Locate the cell with the specified text and output its [x, y] center coordinate. 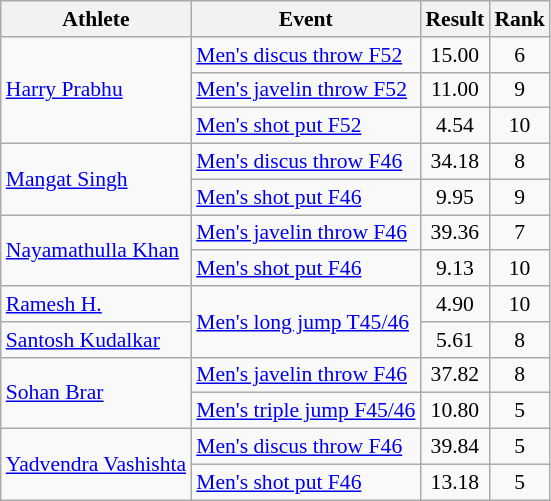
15.00 [454, 55]
37.82 [454, 375]
Men's triple jump F45/46 [306, 411]
11.00 [454, 90]
34.18 [454, 162]
Men's javelin throw F52 [306, 90]
39.84 [454, 447]
Men's long jump T45/46 [306, 322]
4.54 [454, 126]
Harry Prabhu [96, 90]
Men's discus throw F52 [306, 55]
Nayamathulla Khan [96, 250]
Athlete [96, 19]
Rank [520, 19]
Mangat Singh [96, 180]
5.61 [454, 340]
13.18 [454, 482]
7 [520, 233]
9.13 [454, 269]
Event [306, 19]
6 [520, 55]
Ramesh H. [96, 304]
Sohan Brar [96, 392]
Santosh Kudalkar [96, 340]
Men's shot put F52 [306, 126]
9.95 [454, 197]
Yadvendra Vashishta [96, 464]
Result [454, 19]
10.80 [454, 411]
4.90 [454, 304]
39.36 [454, 233]
